Pinpoint the cell where the given text exists, returning its [X, Y] midpoint coordinate. 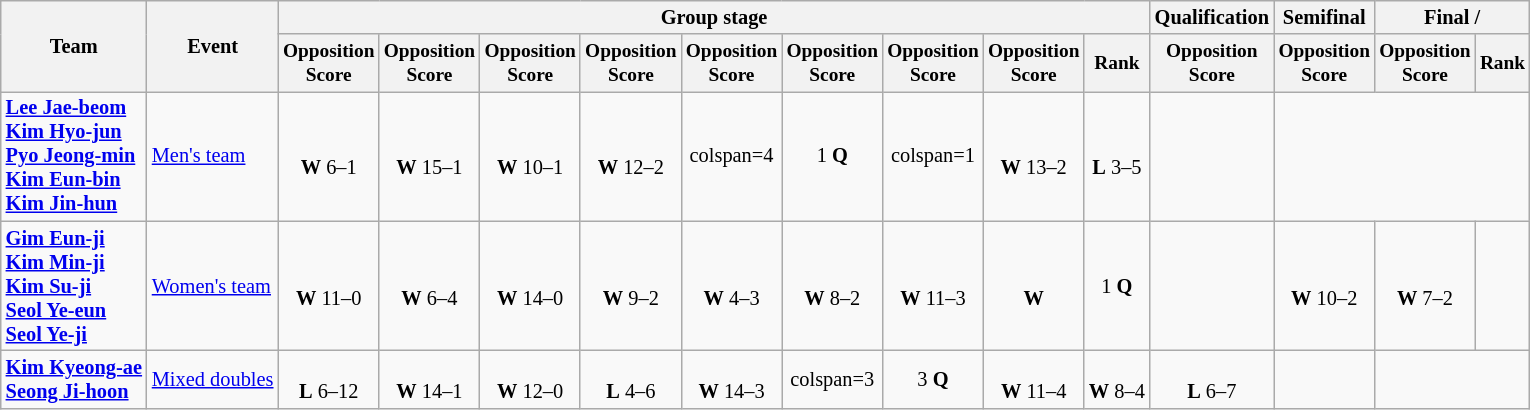
W 12–0 [530, 380]
W 15–1 [430, 156]
W 6–4 [430, 286]
W 10–1 [530, 156]
W 8–4 [1117, 380]
Kim Kyeong-aeSeong Ji-hoon [74, 380]
L 3–5 [1117, 156]
colspan=1 [934, 156]
Event [212, 46]
Lee Jae-beomKim Hyo-junPyo Jeong-minKim Eun-binKim Jin-hun [74, 156]
Team [74, 46]
W 11–0 [328, 286]
W 8–2 [832, 286]
W [1034, 286]
W 14–1 [430, 380]
L 6–12 [328, 380]
L 4–6 [630, 380]
Qualification [1212, 17]
W 11–4 [1034, 380]
Men's team [212, 156]
W 9–2 [630, 286]
3 Q [934, 380]
Semifinal [1324, 17]
L 6–7 [1212, 380]
W 6–1 [328, 156]
W 13–2 [1034, 156]
W 11–3 [934, 286]
W 12–2 [630, 156]
W 14–3 [732, 380]
colspan=3 [832, 380]
W 7–2 [1426, 286]
colspan=4 [732, 156]
Final / [1452, 17]
Mixed doubles [212, 380]
W 4–3 [732, 286]
W 10–2 [1324, 286]
W 14–0 [530, 286]
Women's team [212, 286]
Group stage [714, 17]
Gim Eun-jiKim Min-jiKim Su-jiSeol Ye-eunSeol Ye-ji [74, 286]
